Return (x, y) of the center of cell containing provided text 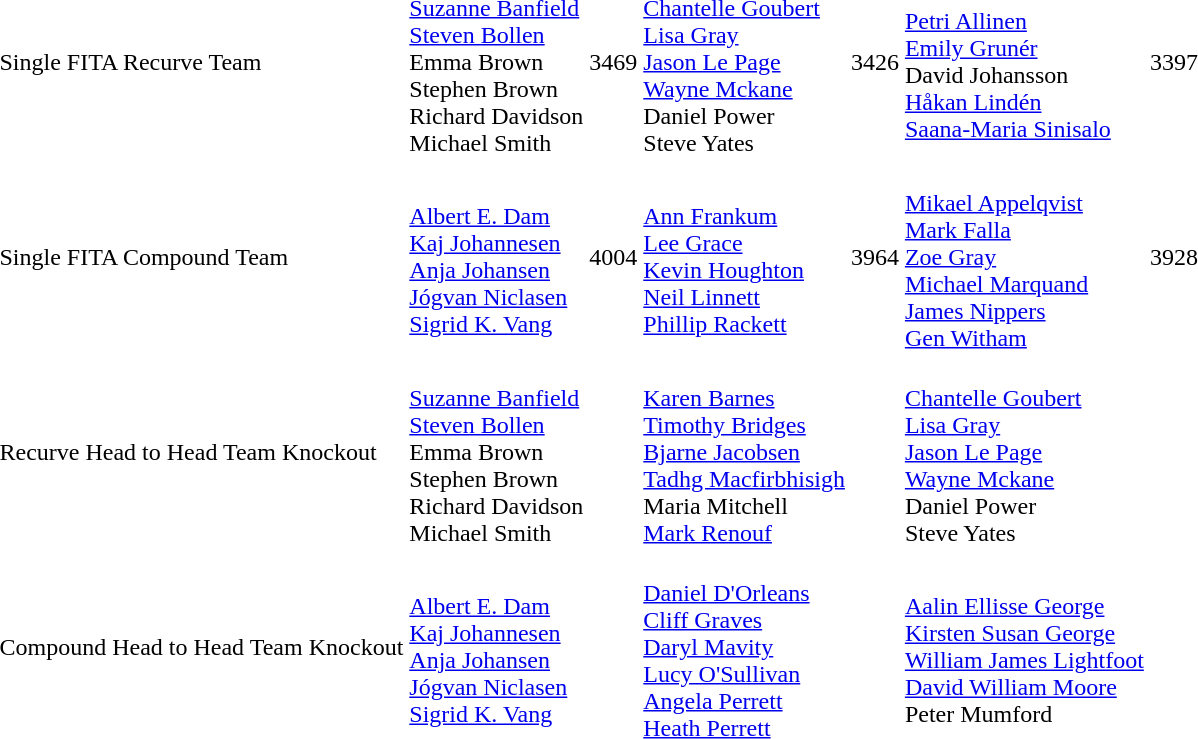
Ann FrankumLee GraceKevin HoughtonNeil LinnettPhillip Rackett (744, 257)
3964 (874, 257)
Suzanne BanfieldSteven BollenEmma BrownStephen BrownRichard DavidsonMichael Smith (496, 452)
Karen BarnesTimothy BridgesBjarne JacobsenTadhg MacfirbhisighMaria MitchellMark Renouf (744, 452)
4004 (614, 257)
Chantelle GoubertLisa GrayJason Le PageWayne MckaneDaniel PowerSteve Yates (1024, 452)
Albert E. DamKaj JohannesenAnja JohansenJógvan NiclasenSigrid K. Vang (496, 257)
Mikael AppelqvistMark FallaZoe GrayMichael MarquandJames NippersGen Witham (1024, 257)
